Provide the (x, y) coordinate of the cell's center where the given text is located.  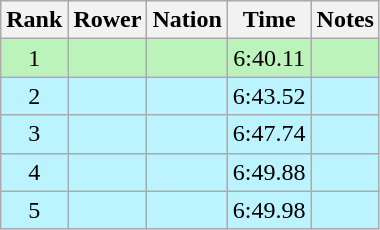
1 (34, 58)
2 (34, 96)
4 (34, 172)
3 (34, 134)
6:49.98 (269, 210)
6:47.74 (269, 134)
5 (34, 210)
Notes (345, 20)
Rower (108, 20)
Nation (187, 20)
Rank (34, 20)
Time (269, 20)
6:49.88 (269, 172)
6:40.11 (269, 58)
6:43.52 (269, 96)
